Find where the given text appears and provide that cell's center as [x, y] coordinate. 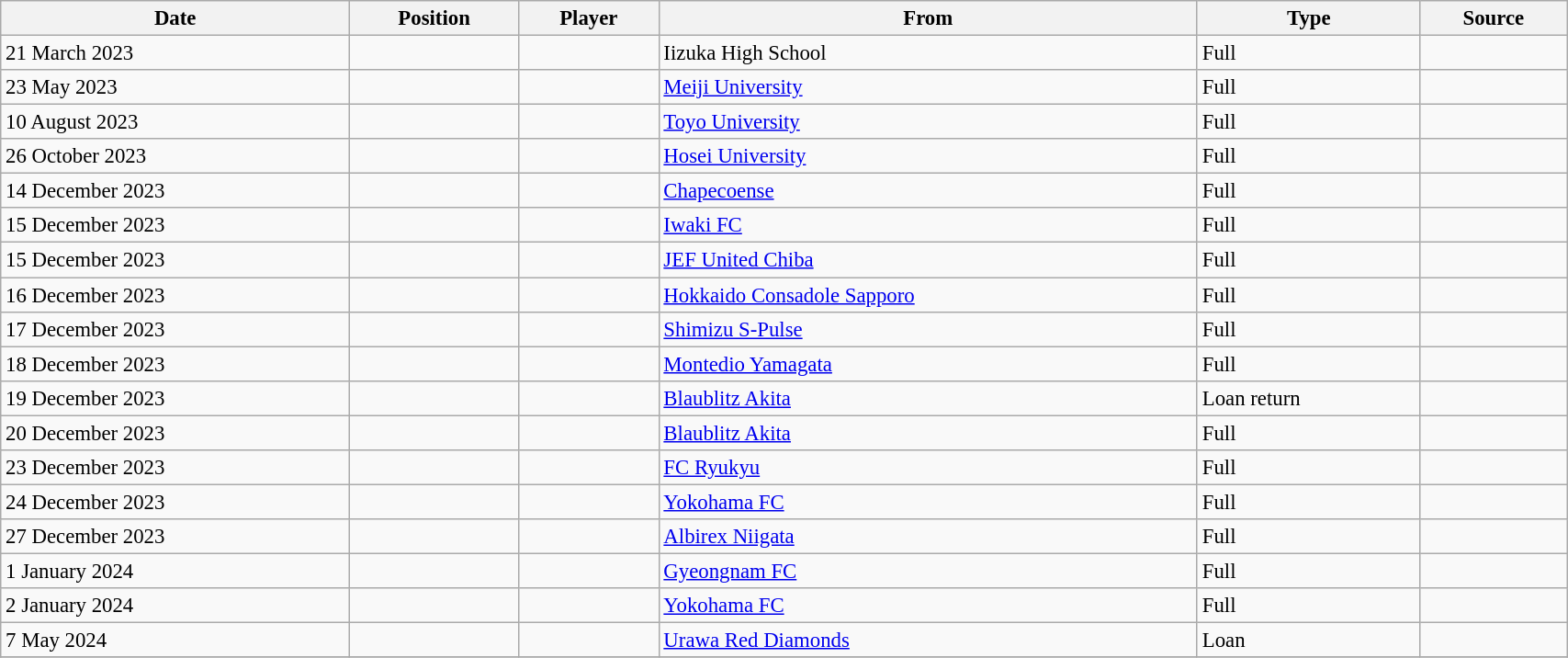
10 August 2023 [175, 122]
27 December 2023 [175, 537]
Gyeongnam FC [928, 571]
Loan [1308, 641]
21 March 2023 [175, 53]
Toyo University [928, 122]
Iizuka High School [928, 53]
Montedio Yamagata [928, 364]
1 January 2024 [175, 571]
Chapecoense [928, 191]
Meiji University [928, 87]
Albirex Niigata [928, 537]
14 December 2023 [175, 191]
Shimizu S-Pulse [928, 329]
20 December 2023 [175, 433]
26 October 2023 [175, 156]
23 December 2023 [175, 468]
Iwaki FC [928, 225]
Date [175, 18]
FC Ryukyu [928, 468]
Source [1494, 18]
24 December 2023 [175, 502]
18 December 2023 [175, 364]
19 December 2023 [175, 398]
7 May 2024 [175, 641]
Loan return [1308, 398]
Urawa Red Diamonds [928, 641]
Hokkaido Consadole Sapporo [928, 295]
23 May 2023 [175, 87]
Hosei University [928, 156]
Position [434, 18]
2 January 2024 [175, 606]
JEF United Chiba [928, 260]
Type [1308, 18]
Player [590, 18]
From [928, 18]
16 December 2023 [175, 295]
17 December 2023 [175, 329]
